Provide the (x, y) coordinate of the cell's center where the given text is located.  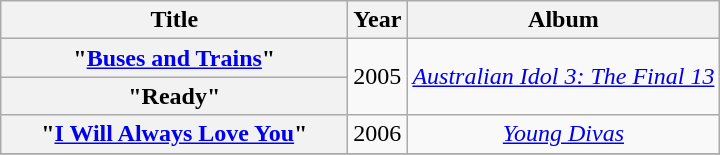
"Buses and Trains" (174, 58)
2005 (378, 77)
"Ready" (174, 96)
"I Will Always Love You" (174, 134)
Album (564, 20)
2006 (378, 134)
Young Divas (564, 134)
Title (174, 20)
Year (378, 20)
Australian Idol 3: The Final 13 (564, 77)
